Return the [X, Y] coordinate for the center point of the cell that contains the specified text.  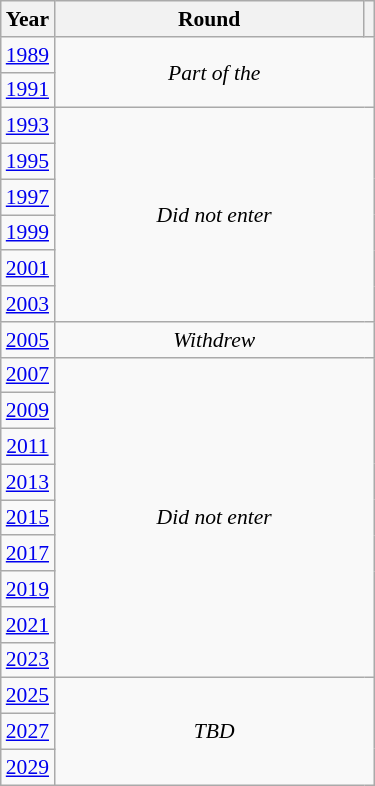
2025 [28, 696]
1991 [28, 90]
1989 [28, 55]
2013 [28, 482]
1993 [28, 126]
2003 [28, 304]
2011 [28, 447]
Part of the [214, 72]
2009 [28, 411]
2001 [28, 269]
Round [209, 19]
TBD [214, 732]
Year [28, 19]
Withdrew [214, 340]
2021 [28, 625]
2019 [28, 589]
2023 [28, 660]
2007 [28, 375]
2015 [28, 518]
2005 [28, 340]
1997 [28, 197]
2029 [28, 767]
1999 [28, 233]
2027 [28, 732]
1995 [28, 162]
2017 [28, 554]
